Find where the given text appears and provide that cell's center as [X, Y] coordinate. 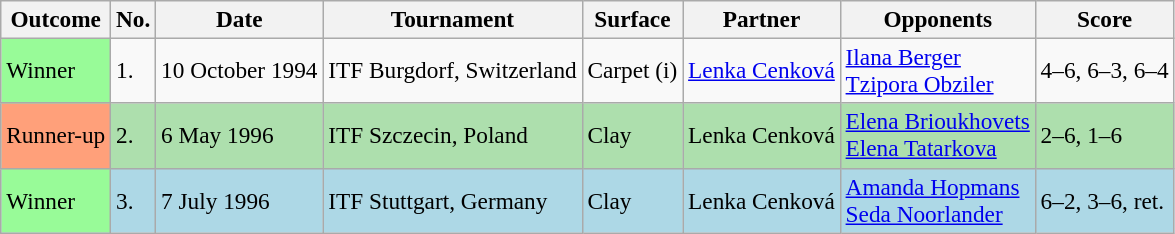
Partner [762, 19]
Carpet (i) [632, 70]
6 May 1996 [240, 136]
ITF Burgdorf, Switzerland [452, 70]
ITF Stuttgart, Germany [452, 200]
4–6, 6–3, 6–4 [1104, 70]
6–2, 3–6, ret. [1104, 200]
2. [134, 136]
No. [134, 19]
1. [134, 70]
10 October 1994 [240, 70]
Runner-up [56, 136]
Elena Brioukhovets Elena Tatarkova [938, 136]
Surface [632, 19]
7 July 1996 [240, 200]
Ilana Berger Tzipora Obziler [938, 70]
Amanda Hopmans Seda Noorlander [938, 200]
Outcome [56, 19]
Date [240, 19]
ITF Szczecin, Poland [452, 136]
Tournament [452, 19]
Score [1104, 19]
3. [134, 200]
Opponents [938, 19]
2–6, 1–6 [1104, 136]
